Pinpoint the cell where the given text exists, returning its (x, y) midpoint coordinate. 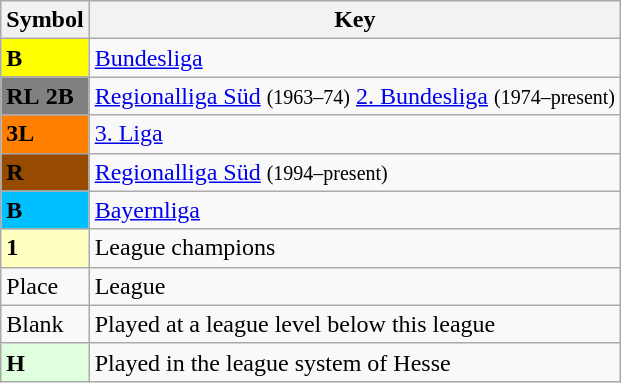
3. Liga (354, 134)
Regionalliga Süd (1963–74) 2. Bundesliga (1974–present) (354, 96)
RL 2B (45, 96)
League (354, 286)
R (45, 172)
Blank (45, 324)
1 (45, 248)
League champions (354, 248)
Symbol (45, 20)
Regionalliga Süd (1994–present) (354, 172)
3L (45, 134)
Played in the league system of Hesse (354, 362)
Bayernliga (354, 210)
Bundesliga (354, 58)
H (45, 362)
Place (45, 286)
Played at a league level below this league (354, 324)
Key (354, 20)
